Pinpoint the cell where the given text exists, returning its [X, Y] midpoint coordinate. 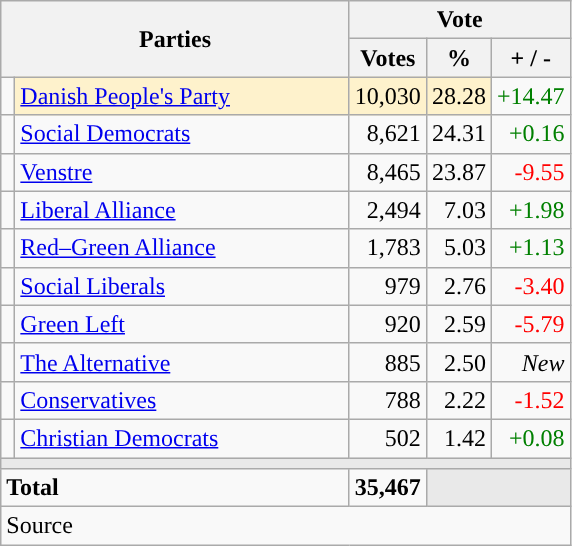
% [458, 58]
-5.79 [530, 324]
The Alternative [182, 362]
502 [388, 438]
Source [286, 526]
10,030 [388, 96]
+ / - [530, 58]
1,783 [388, 248]
+14.47 [530, 96]
2.76 [458, 286]
2,494 [388, 210]
-9.55 [530, 172]
2.22 [458, 400]
Christian Democrats [182, 438]
Liberal Alliance [182, 210]
979 [388, 286]
Parties [176, 39]
35,467 [388, 488]
Social Liberals [182, 286]
Total [176, 488]
Green Left [182, 324]
-3.40 [530, 286]
Votes [388, 58]
+0.16 [530, 134]
885 [388, 362]
5.03 [458, 248]
8,621 [388, 134]
Social Democrats [182, 134]
2.50 [458, 362]
New [530, 362]
788 [388, 400]
7.03 [458, 210]
23.87 [458, 172]
1.42 [458, 438]
+1.13 [530, 248]
+1.98 [530, 210]
Vote [460, 20]
920 [388, 324]
+0.08 [530, 438]
Red–Green Alliance [182, 248]
Danish People's Party [182, 96]
2.59 [458, 324]
24.31 [458, 134]
Venstre [182, 172]
8,465 [388, 172]
Conservatives [182, 400]
-1.52 [530, 400]
28.28 [458, 96]
